Identify which cell holds the provided text, then report its (x, y) central coordinate. 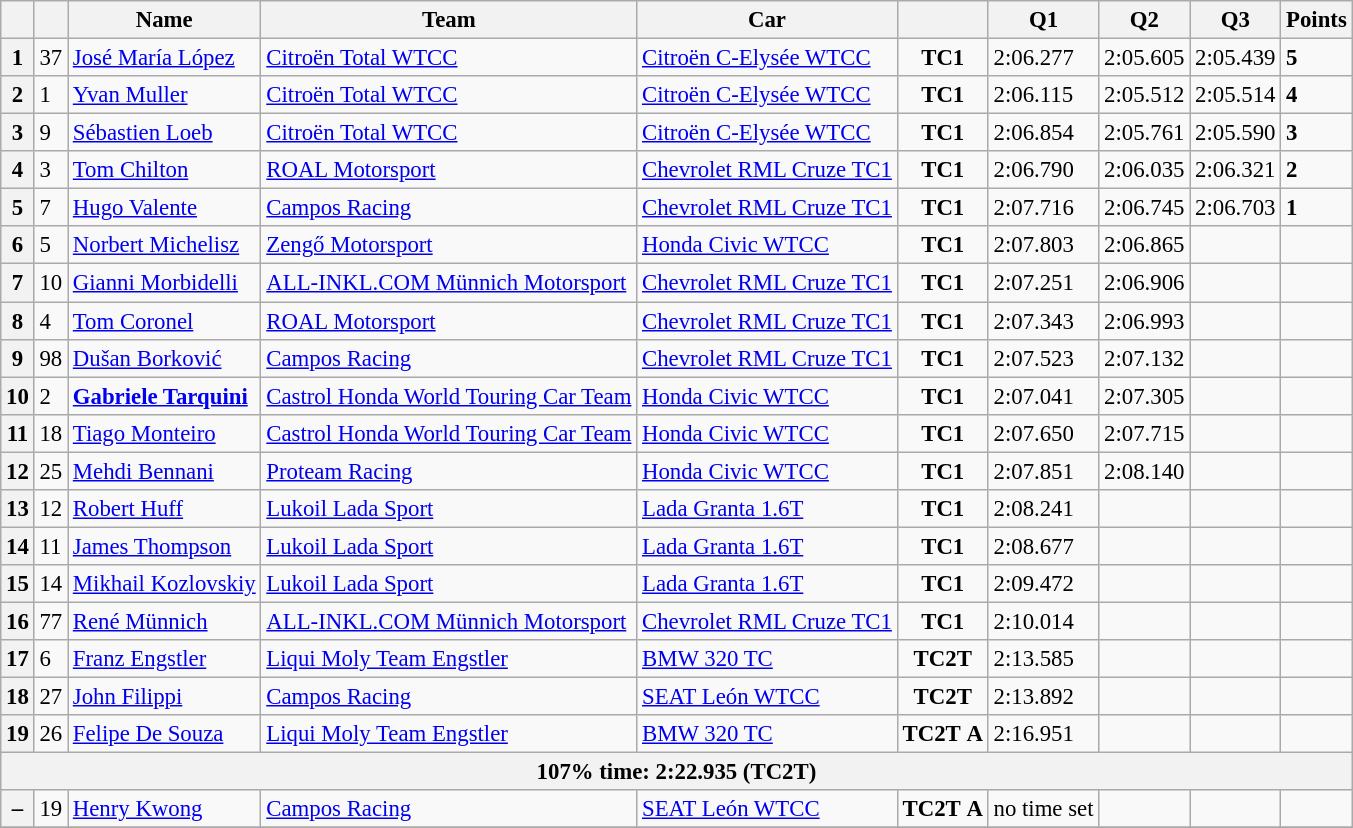
Car (768, 20)
13 (18, 509)
2:07.716 (1044, 208)
Tom Chilton (164, 170)
2:06.321 (1236, 170)
Zengő Motorsport (449, 245)
2:06.854 (1044, 133)
2:05.439 (1236, 58)
2:16.951 (1044, 734)
27 (50, 697)
Mikhail Kozlovskiy (164, 584)
Sébastien Loeb (164, 133)
Tom Coronel (164, 321)
2:07.851 (1044, 471)
2:05.512 (1144, 95)
2:08.677 (1044, 546)
2:06.865 (1144, 245)
2:07.132 (1144, 358)
2:13.585 (1044, 659)
Dušan Borković (164, 358)
2:06.745 (1144, 208)
Tiago Monteiro (164, 433)
Franz Engstler (164, 659)
John Filippi (164, 697)
2:08.140 (1144, 471)
Q1 (1044, 20)
77 (50, 621)
Norbert Michelisz (164, 245)
8 (18, 321)
2:10.014 (1044, 621)
2:13.892 (1044, 697)
Gianni Morbidelli (164, 283)
Q2 (1144, 20)
Q3 (1236, 20)
no time set (1044, 809)
Points (1316, 20)
98 (50, 358)
2:06.035 (1144, 170)
2:06.703 (1236, 208)
René Münnich (164, 621)
2:05.761 (1144, 133)
Robert Huff (164, 509)
2:09.472 (1044, 584)
2:07.523 (1044, 358)
– (18, 809)
Name (164, 20)
25 (50, 471)
15 (18, 584)
2:05.514 (1236, 95)
2:07.803 (1044, 245)
2:06.277 (1044, 58)
2:05.590 (1236, 133)
37 (50, 58)
James Thompson (164, 546)
Team (449, 20)
2:05.605 (1144, 58)
2:07.650 (1044, 433)
2:07.305 (1144, 396)
2:06.790 (1044, 170)
Gabriele Tarquini (164, 396)
Hugo Valente (164, 208)
Henry Kwong (164, 809)
2:06.993 (1144, 321)
2:07.041 (1044, 396)
2:07.251 (1044, 283)
Yvan Muller (164, 95)
2:06.906 (1144, 283)
Proteam Racing (449, 471)
Mehdi Bennani (164, 471)
107% time: 2:22.935 (TC2T) (676, 772)
Felipe De Souza (164, 734)
26 (50, 734)
2:07.715 (1144, 433)
16 (18, 621)
2:06.115 (1044, 95)
2:08.241 (1044, 509)
17 (18, 659)
José María López (164, 58)
2:07.343 (1044, 321)
